Scan for the cell matching the given text and deliver its (X, Y) coordinate at center. 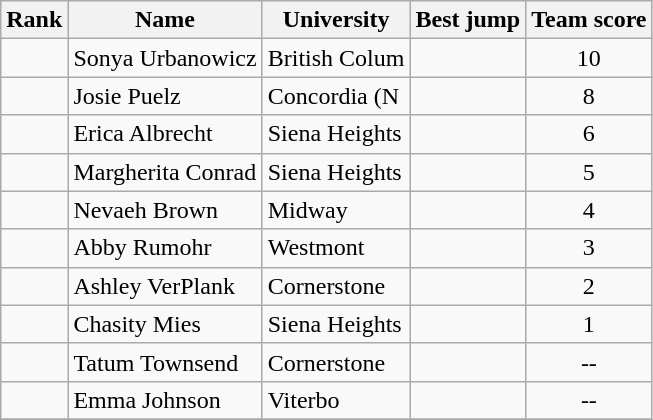
Tatum Townsend (165, 362)
Nevaeh Brown (165, 210)
Best jump (468, 20)
4 (589, 210)
Josie Puelz (165, 96)
Margherita Conrad (165, 172)
5 (589, 172)
Emma Johnson (165, 400)
2 (589, 286)
Chasity Mies (165, 324)
Name (165, 20)
Rank (34, 20)
3 (589, 248)
Viterbo (336, 400)
Midway (336, 210)
6 (589, 134)
Team score (589, 20)
1 (589, 324)
Ashley VerPlank (165, 286)
Westmont (336, 248)
10 (589, 58)
Concordia (N (336, 96)
8 (589, 96)
University (336, 20)
Erica Albrecht (165, 134)
Sonya Urbanowicz (165, 58)
Abby Rumohr (165, 248)
British Colum (336, 58)
